Return the (X, Y) coordinate for the center point of the cell that contains the specified text.  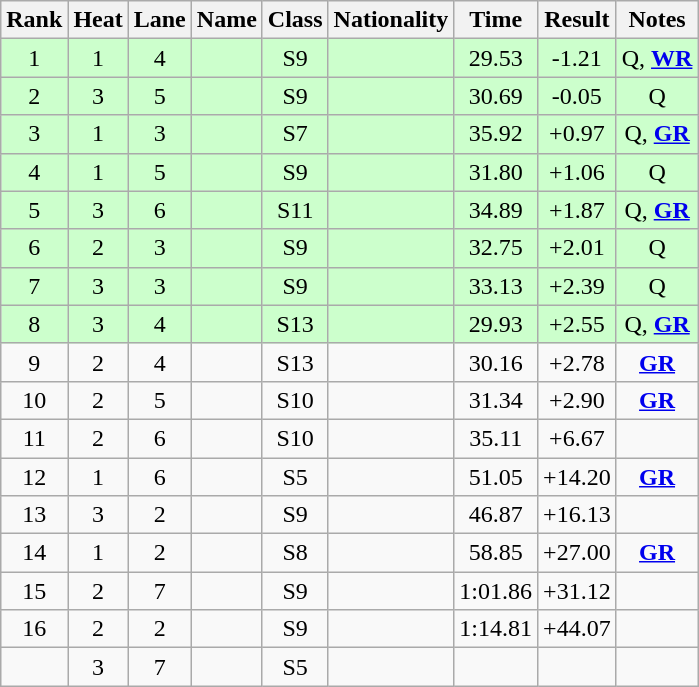
10 (34, 400)
16 (34, 629)
14 (34, 553)
11 (34, 438)
Time (496, 20)
+0.97 (578, 134)
-1.21 (578, 58)
+1.06 (578, 172)
35.11 (496, 438)
12 (34, 477)
46.87 (496, 515)
58.85 (496, 553)
33.13 (496, 286)
32.75 (496, 248)
Nationality (391, 20)
Rank (34, 20)
+44.07 (578, 629)
-0.05 (578, 96)
8 (34, 324)
S8 (295, 553)
35.92 (496, 134)
15 (34, 591)
51.05 (496, 477)
1:01.86 (496, 591)
+14.20 (578, 477)
34.89 (496, 210)
+31.12 (578, 591)
29.93 (496, 324)
Name (226, 20)
Notes (657, 20)
+2.01 (578, 248)
+2.39 (578, 286)
30.69 (496, 96)
+16.13 (578, 515)
31.80 (496, 172)
+2.90 (578, 400)
Heat (98, 20)
+6.67 (578, 438)
+1.87 (578, 210)
+2.55 (578, 324)
Lane (160, 20)
29.53 (496, 58)
31.34 (496, 400)
Result (578, 20)
S11 (295, 210)
30.16 (496, 362)
9 (34, 362)
+2.78 (578, 362)
13 (34, 515)
+27.00 (578, 553)
Class (295, 20)
1:14.81 (496, 629)
S7 (295, 134)
Q, WR (657, 58)
